Identify which cell holds the provided text, then report its (X, Y) central coordinate. 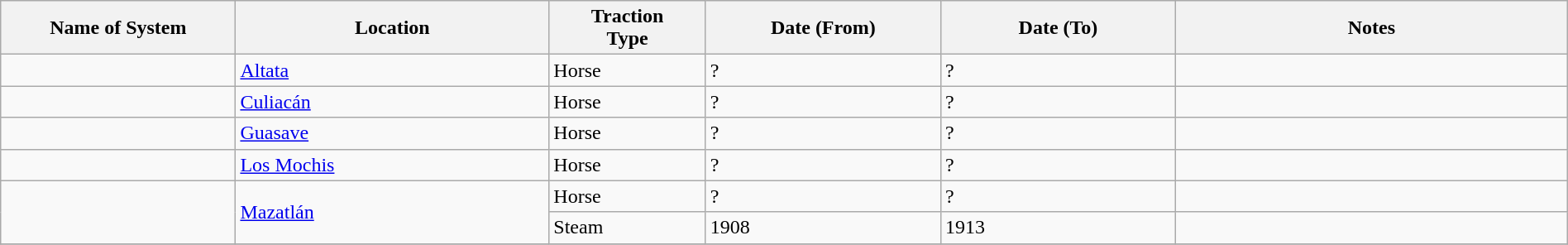
Date (From) (823, 28)
Name of System (118, 28)
TractionType (627, 28)
Notes (1372, 28)
Mazatlán (392, 212)
Location (392, 28)
Los Mochis (392, 165)
Culiacán (392, 102)
Guasave (392, 133)
Steam (627, 228)
1908 (823, 228)
Date (To) (1058, 28)
1913 (1058, 228)
Altata (392, 70)
